Pinpoint the cell where the given text exists, returning its (X, Y) midpoint coordinate. 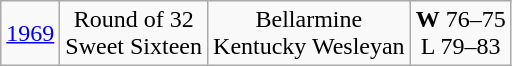
1969 (30, 34)
W 76–75L 79–83 (460, 34)
Round of 32Sweet Sixteen (134, 34)
BellarmineKentucky Wesleyan (310, 34)
